For the text-containing cell, return its midpoint in (x, y) coordinate format. 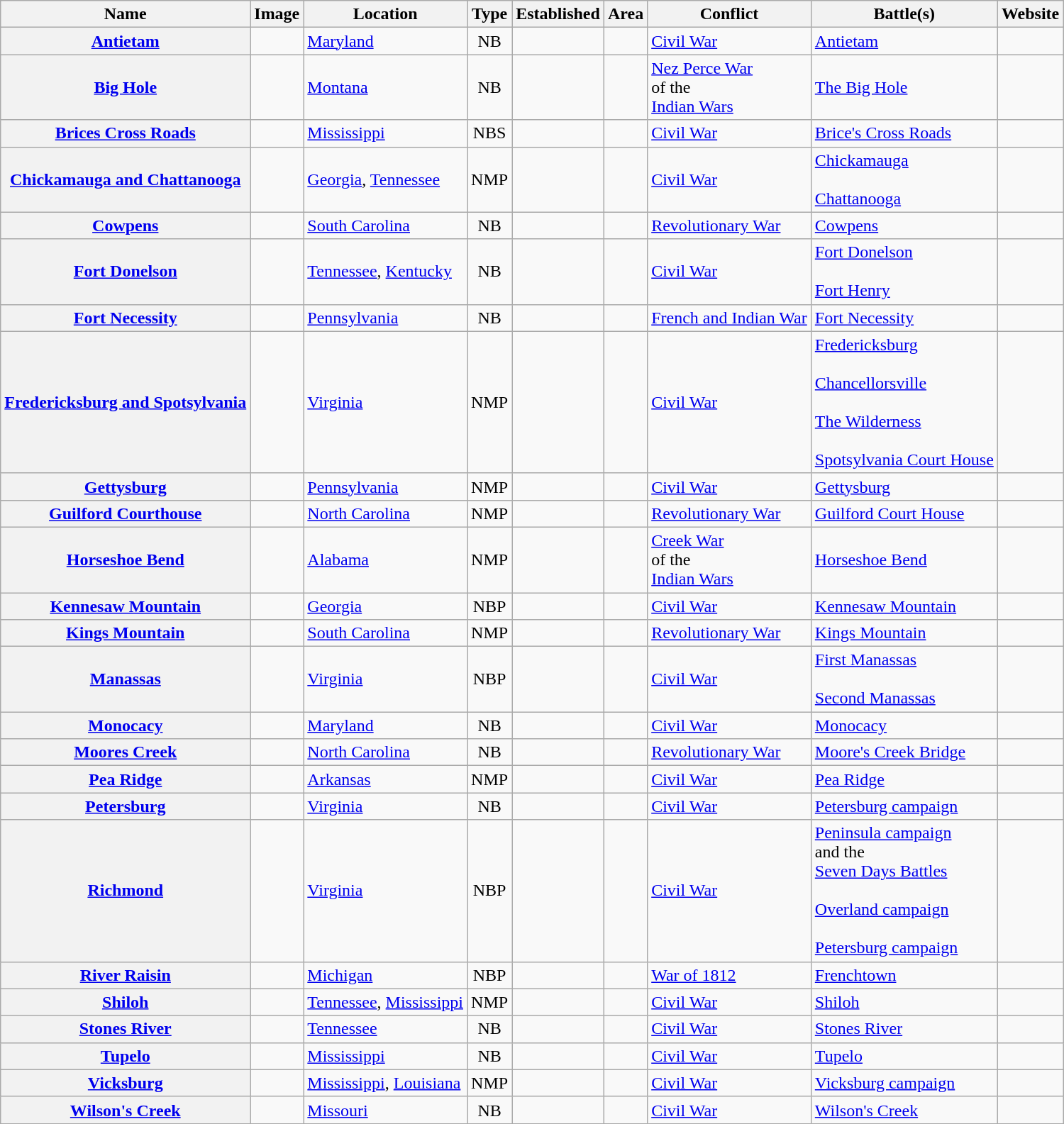
Alabama (386, 560)
Petersburg (126, 806)
The Big Hole (904, 87)
Peninsula campaignand theSeven Days BattlesOverland campaignPetersburg campaign (904, 891)
Georgia (386, 606)
Arkansas (386, 779)
Area (626, 14)
Image (277, 14)
Chickamauga and Chattanooga (126, 179)
Brices Cross Roads (126, 133)
Moores Creek (126, 752)
FredericksburgChancellorsvilleThe WildernessSpotsylvania Court House (904, 402)
Vicksburg (126, 1083)
Fredericksburg and Spotsylvania (126, 402)
Vicksburg campaign (904, 1083)
Type (489, 14)
Nez Perce Warof theIndian Wars (729, 87)
Conflict (729, 14)
Fort DonelsonFort Henry (904, 272)
Tennessee, Mississippi (386, 1002)
Guilford Court House (904, 513)
Fort Donelson (126, 272)
River Raisin (126, 975)
Missouri (386, 1110)
Battle(s) (904, 14)
Manassas (126, 679)
French and Indian War (729, 318)
Richmond (126, 891)
War of 1812 (729, 975)
Moore's Creek Bridge (904, 752)
First ManassasSecond Manassas (904, 679)
Frenchtown (904, 975)
Brice's Cross Roads (904, 133)
Guilford Courthouse (126, 513)
Website (1030, 14)
Big Hole (126, 87)
Petersburg campaign (904, 806)
Creek Warof theIndian Wars (729, 560)
NBS (489, 133)
Location (386, 14)
Michigan (386, 975)
ChickamaugaChattanooga (904, 179)
Mississippi, Louisiana (386, 1083)
Tennessee, Kentucky (386, 272)
Tennessee (386, 1029)
Georgia, Tennessee (386, 179)
Established (558, 14)
Name (126, 14)
Montana (386, 87)
